Capture the cell that displays the provided text and extract its [x, y] central coordinate. 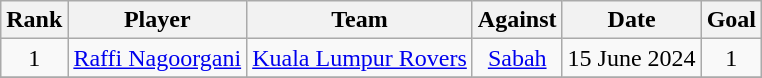
Player [158, 20]
Kuala Lumpur Rovers [360, 58]
Goal [731, 20]
15 June 2024 [632, 58]
Team [360, 20]
Sabah [517, 58]
Raffi Nagoorgani [158, 58]
Against [517, 20]
Rank [34, 20]
Date [632, 20]
